Identify which cell holds the provided text, then report its (x, y) central coordinate. 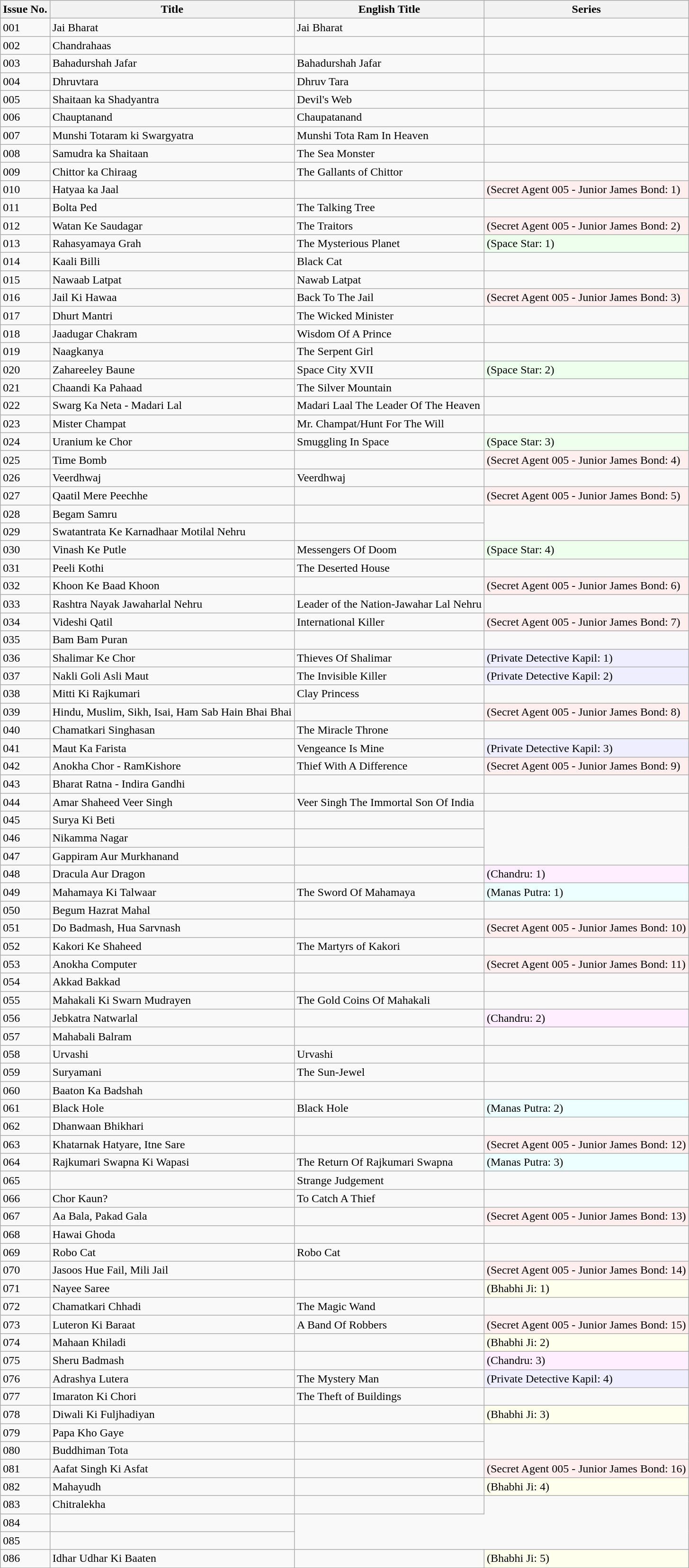
The Mysterious Planet (389, 244)
(Secret Agent 005 - Junior James Bond: 11) (586, 964)
039 (25, 712)
052 (25, 946)
(Secret Agent 005 - Junior James Bond: 9) (586, 766)
The Serpent Girl (389, 352)
035 (25, 640)
Mahayudh (172, 1487)
A Band Of Robbers (389, 1324)
(Private Detective Kapil: 4) (586, 1379)
079 (25, 1433)
063 (25, 1144)
Thieves Of Shalimar (389, 658)
Hindu, Muslim, Sikh, Isai, Ham Sab Hain Bhai Bhai (172, 712)
Series (586, 9)
(Secret Agent 005 - Junior James Bond: 2) (586, 226)
Gappiram Aur Murkhanand (172, 856)
Amar Shaheed Veer Singh (172, 802)
083 (25, 1505)
Bam Bam Puran (172, 640)
017 (25, 316)
Rajkumari Swapna Ki Wapasi (172, 1162)
Nawaab Latpat (172, 280)
024 (25, 442)
(Chandru: 3) (586, 1360)
(Secret Agent 005 - Junior James Bond: 15) (586, 1324)
002 (25, 45)
Vinash Ke Putle (172, 550)
The Invisible Killer (389, 676)
The Theft of Buildings (389, 1397)
Mitti Ki Rajkumari (172, 694)
059 (25, 1072)
086 (25, 1559)
Maut Ka Farista (172, 748)
Kakori Ke Shaheed (172, 946)
008 (25, 153)
(Manas Putra: 1) (586, 892)
Anokha Chor - RamKishore (172, 766)
Mahabali Balram (172, 1036)
Chandrahaas (172, 45)
The Talking Tree (389, 207)
Chor Kaun? (172, 1198)
Dhanwaan Bhikhari (172, 1126)
(Space Star: 1) (586, 244)
(Secret Agent 005 - Junior James Bond: 14) (586, 1270)
Jail Ki Hawaa (172, 298)
Chamatkari Singhasan (172, 730)
072 (25, 1306)
037 (25, 676)
061 (25, 1108)
Mister Champat (172, 424)
Zahareeley Baune (172, 370)
Aafat Singh Ki Asfat (172, 1469)
Nikamma Nagar (172, 838)
(Bhabhi Ji: 2) (586, 1342)
012 (25, 226)
042 (25, 766)
082 (25, 1487)
071 (25, 1288)
Munshi Tota Ram In Heaven (389, 135)
030 (25, 550)
Jasoos Hue Fail, Mili Jail (172, 1270)
Luteron Ki Baraat (172, 1324)
068 (25, 1234)
045 (25, 820)
065 (25, 1180)
Dhurt Mantri (172, 316)
018 (25, 334)
Mahakali Ki Swarn Mudrayen (172, 1000)
084 (25, 1523)
Thief With A Difference (389, 766)
074 (25, 1342)
(Chandru: 2) (586, 1018)
020 (25, 370)
(Secret Agent 005 - Junior James Bond: 12) (586, 1144)
Chittor ka Chiraag (172, 171)
085 (25, 1541)
Surya Ki Beti (172, 820)
Adrashya Lutera (172, 1379)
Idhar Udhar Ki Baaten (172, 1559)
Papa Kho Gaye (172, 1433)
023 (25, 424)
062 (25, 1126)
032 (25, 586)
Swatantrata Ke Karnadhaar Motilal Nehru (172, 532)
019 (25, 352)
Strange Judgement (389, 1180)
060 (25, 1090)
(Private Detective Kapil: 2) (586, 676)
028 (25, 514)
021 (25, 388)
The Gallants of Chittor (389, 171)
016 (25, 298)
Peeli Kothi (172, 568)
Smuggling In Space (389, 442)
Vengeance Is Mine (389, 748)
The Return Of Rajkumari Swapna (389, 1162)
010 (25, 189)
Veer Singh The Immortal Son Of India (389, 802)
International Killer (389, 622)
066 (25, 1198)
Title (172, 9)
(Secret Agent 005 - Junior James Bond: 3) (586, 298)
The Traitors (389, 226)
(Secret Agent 005 - Junior James Bond: 5) (586, 496)
047 (25, 856)
The Martyrs of Kakori (389, 946)
Samudra ka Shaitaan (172, 153)
The Deserted House (389, 568)
Issue No. (25, 9)
(Secret Agent 005 - Junior James Bond: 13) (586, 1216)
(Bhabhi Ji: 5) (586, 1559)
Watan Ke Saudagar (172, 226)
078 (25, 1415)
Bharat Ratna - Indira Gandhi (172, 784)
Hawai Ghoda (172, 1234)
The Gold Coins Of Mahakali (389, 1000)
Space City XVII (389, 370)
029 (25, 532)
(Bhabhi Ji: 3) (586, 1415)
The Wicked Minister (389, 316)
070 (25, 1270)
Bolta Ped (172, 207)
005 (25, 99)
Wisdom Of A Prince (389, 334)
080 (25, 1451)
009 (25, 171)
(Secret Agent 005 - Junior James Bond: 7) (586, 622)
The Sun-Jewel (389, 1072)
(Chandru: 1) (586, 874)
Rashtra Nayak Jawaharlal Nehru (172, 604)
007 (25, 135)
Shalimar Ke Chor (172, 658)
Nawab Latpat (389, 280)
069 (25, 1252)
Imaraton Ki Chori (172, 1397)
043 (25, 784)
Messengers Of Doom (389, 550)
073 (25, 1324)
055 (25, 1000)
The Magic Wand (389, 1306)
025 (25, 460)
014 (25, 262)
(Manas Putra: 3) (586, 1162)
Nakli Goli Asli Maut (172, 676)
(Space Star: 4) (586, 550)
081 (25, 1469)
Chaandi Ka Pahaad (172, 388)
Chitralekha (172, 1505)
003 (25, 63)
Baaton Ka Badshah (172, 1090)
Khoon Ke Baad Khoon (172, 586)
Mr. Champat/Hunt For The Will (389, 424)
051 (25, 928)
(Space Star: 3) (586, 442)
The Silver Mountain (389, 388)
049 (25, 892)
Hatyaa ka Jaal (172, 189)
Jaadugar Chakram (172, 334)
Mahaan Khiladi (172, 1342)
Mahamaya Ki Talwaar (172, 892)
Qaatil Mere Peechhe (172, 496)
076 (25, 1379)
English Title (389, 9)
Rahasyamaya Grah (172, 244)
The Sword Of Mahamaya (389, 892)
The Miracle Throne (389, 730)
(Bhabhi Ji: 4) (586, 1487)
Aa Bala, Pakad Gala (172, 1216)
To Catch A Thief (389, 1198)
011 (25, 207)
(Secret Agent 005 - Junior James Bond: 4) (586, 460)
040 (25, 730)
(Space Star: 2) (586, 370)
Leader of the Nation-Jawahar Lal Nehru (389, 604)
034 (25, 622)
Black Cat (389, 262)
(Private Detective Kapil: 1) (586, 658)
036 (25, 658)
Back To The Jail (389, 298)
057 (25, 1036)
013 (25, 244)
Chauptanand (172, 117)
Videshi Qatil (172, 622)
058 (25, 1054)
(Bhabhi Ji: 1) (586, 1288)
Madari Laal The Leader Of The Heaven (389, 406)
Begam Samru (172, 514)
(Manas Putra: 2) (586, 1108)
Shaitaan ka Shadyantra (172, 99)
Suryamani (172, 1072)
038 (25, 694)
026 (25, 478)
033 (25, 604)
027 (25, 496)
046 (25, 838)
Munshi Totaram ki Swargyatra (172, 135)
Devil's Web (389, 99)
Uranium ke Chor (172, 442)
(Secret Agent 005 - Junior James Bond: 6) (586, 586)
006 (25, 117)
(Secret Agent 005 - Junior James Bond: 1) (586, 189)
(Secret Agent 005 - Junior James Bond: 16) (586, 1469)
048 (25, 874)
Kaali Billi (172, 262)
Dracula Aur Dragon (172, 874)
Time Bomb (172, 460)
001 (25, 27)
054 (25, 982)
Naagkanya (172, 352)
Chamatkari Chhadi (172, 1306)
Jebkatra Natwarlal (172, 1018)
031 (25, 568)
022 (25, 406)
Do Badmash, Hua Sarvnash (172, 928)
Swarg Ka Neta - Madari Lal (172, 406)
Begum Hazrat Mahal (172, 910)
Clay Princess (389, 694)
075 (25, 1360)
050 (25, 910)
(Secret Agent 005 - Junior James Bond: 8) (586, 712)
(Secret Agent 005 - Junior James Bond: 10) (586, 928)
044 (25, 802)
056 (25, 1018)
Buddhiman Tota (172, 1451)
077 (25, 1397)
Sheru Badmash (172, 1360)
064 (25, 1162)
The Sea Monster (389, 153)
Khatarnak Hatyare, Itne Sare (172, 1144)
015 (25, 280)
The Mystery Man (389, 1379)
041 (25, 748)
Diwali Ki Fuljhadiyan (172, 1415)
Dhruvtara (172, 81)
Chaupatanand (389, 117)
Akkad Bakkad (172, 982)
Nayee Saree (172, 1288)
(Private Detective Kapil: 3) (586, 748)
Dhruv Tara (389, 81)
Anokha Computer (172, 964)
053 (25, 964)
067 (25, 1216)
004 (25, 81)
